Return the (X, Y) coordinate for the center point of the cell that contains the specified text.  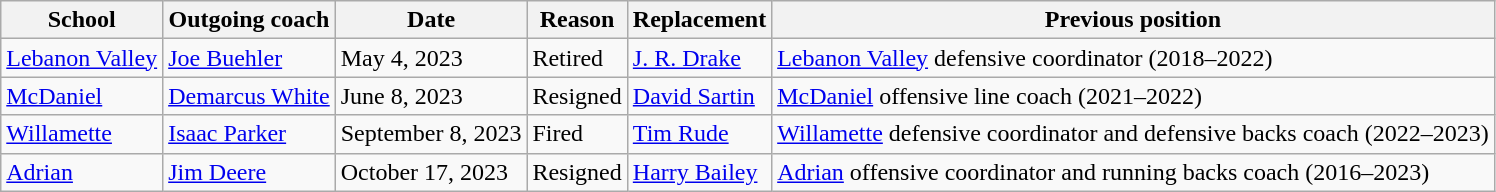
Tim Rude (699, 134)
Isaac Parker (250, 134)
Lebanon Valley (82, 58)
J. R. Drake (699, 58)
Willamette (82, 134)
Retired (577, 58)
Date (431, 20)
Adrian (82, 172)
David Sartin (699, 96)
McDaniel offensive line coach (2021–2022) (1134, 96)
Previous position (1134, 20)
Reason (577, 20)
Adrian offensive coordinator and running backs coach (2016–2023) (1134, 172)
School (82, 20)
Jim Deere (250, 172)
McDaniel (82, 96)
Harry Bailey (699, 172)
June 8, 2023 (431, 96)
Demarcus White (250, 96)
Lebanon Valley defensive coordinator (2018–2022) (1134, 58)
Outgoing coach (250, 20)
Joe Buehler (250, 58)
Replacement (699, 20)
October 17, 2023 (431, 172)
May 4, 2023 (431, 58)
Fired (577, 134)
Willamette defensive coordinator and defensive backs coach (2022–2023) (1134, 134)
September 8, 2023 (431, 134)
